Pinpoint the cell where the given text exists, returning its [x, y] midpoint coordinate. 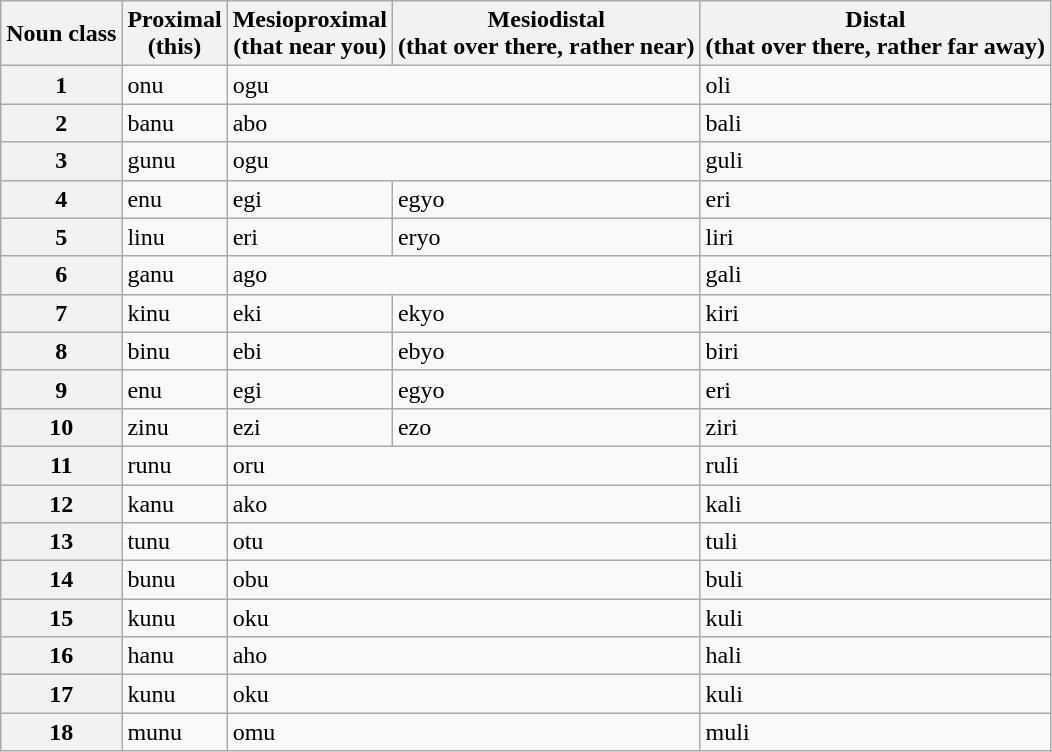
ezi [310, 427]
1 [62, 85]
munu [174, 732]
otu [464, 542]
onu [174, 85]
Mesioproximal(that near you) [310, 34]
obu [464, 580]
17 [62, 694]
biri [876, 351]
8 [62, 351]
ebi [310, 351]
ebyo [546, 351]
7 [62, 313]
Noun class [62, 34]
4 [62, 199]
ganu [174, 275]
15 [62, 618]
kinu [174, 313]
bunu [174, 580]
aho [464, 656]
muli [876, 732]
kiri [876, 313]
3 [62, 161]
binu [174, 351]
gunu [174, 161]
runu [174, 465]
ruli [876, 465]
16 [62, 656]
ako [464, 503]
ziri [876, 427]
eki [310, 313]
kali [876, 503]
Mesiodistal(that over there, rather near) [546, 34]
hanu [174, 656]
guli [876, 161]
ago [464, 275]
18 [62, 732]
14 [62, 580]
kanu [174, 503]
Distal(that over there, rather far away) [876, 34]
tunu [174, 542]
12 [62, 503]
hali [876, 656]
6 [62, 275]
oru [464, 465]
ekyo [546, 313]
bali [876, 123]
2 [62, 123]
5 [62, 237]
buli [876, 580]
zinu [174, 427]
tuli [876, 542]
gali [876, 275]
omu [464, 732]
banu [174, 123]
9 [62, 389]
oli [876, 85]
13 [62, 542]
Proximal(this) [174, 34]
11 [62, 465]
eryo [546, 237]
abo [464, 123]
liri [876, 237]
ezo [546, 427]
10 [62, 427]
linu [174, 237]
